Capture the cell that displays the provided text and extract its [x, y] central coordinate. 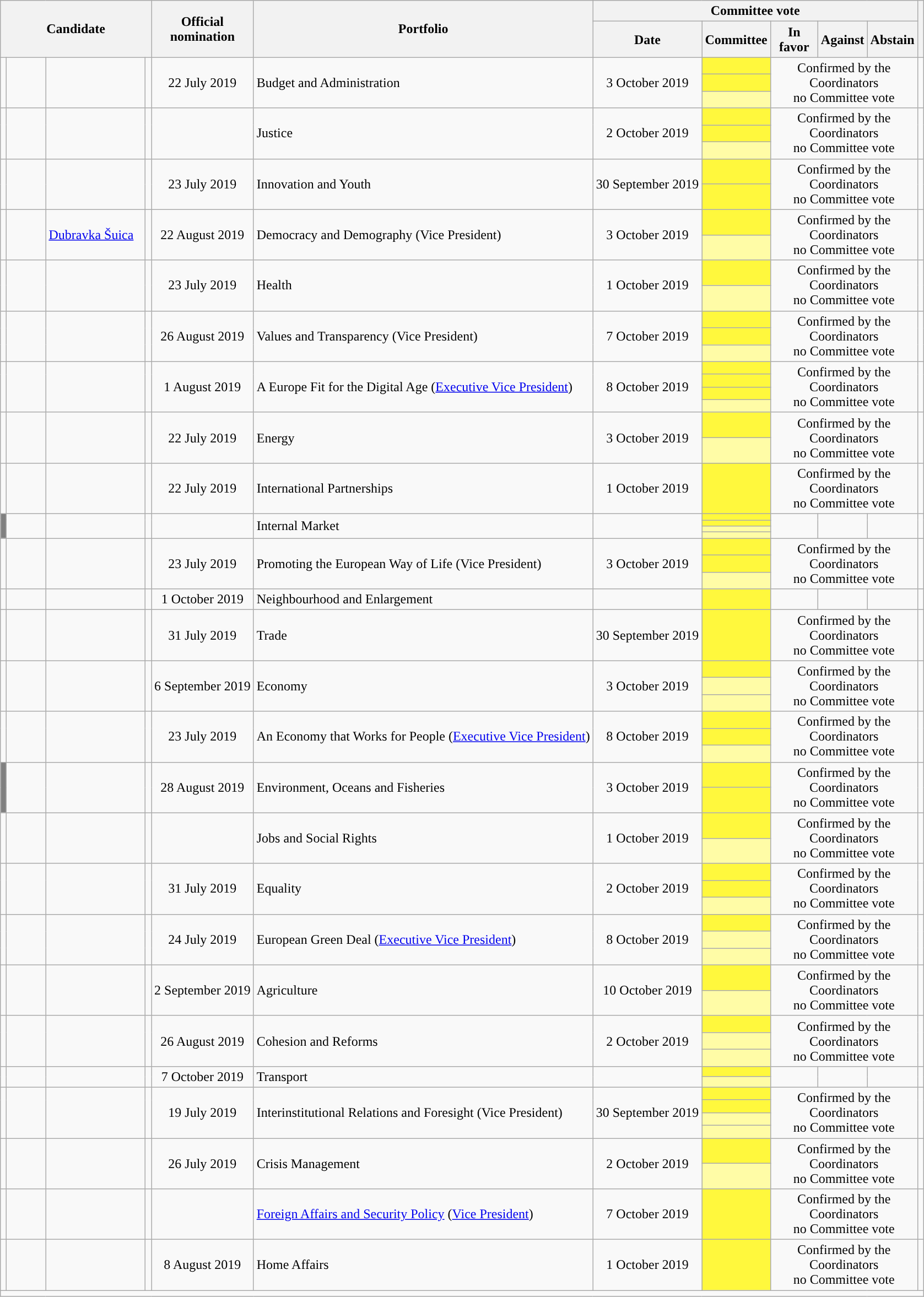
Cohesion and Reforms [423, 1041]
Democracy and Demography (Vice President) [423, 235]
Values and Transparency (Vice President) [423, 336]
International Partnerships [423, 488]
1 August 2019 [202, 387]
Promoting the European Way of Life (Vice President) [423, 564]
An Economy that Works for People (Executive Vice President) [423, 737]
Dubravka Šuica [96, 235]
Foreign Affairs and Security Policy (Vice President) [423, 1214]
Trade [423, 635]
Committee [736, 40]
European Green Deal (Executive Vice President) [423, 939]
Jobs and Social Rights [423, 838]
26 July 2019 [202, 1164]
Home Affairs [423, 1265]
2 September 2019 [202, 990]
10 October 2019 [647, 990]
Justice [423, 133]
Environment, Oceans and Fisheries [423, 787]
Health [423, 285]
Date [647, 40]
Against [842, 40]
Budget and Administration [423, 83]
6 September 2019 [202, 686]
A Europe Fit for the Digital Age (Executive Vice President) [423, 387]
Innovation and Youth [423, 184]
Economy [423, 686]
Neighbourhood and Enlargement [423, 599]
Crisis Management [423, 1164]
Interinstitutional Relations and Foresight (Vice President) [423, 1112]
28 August 2019 [202, 787]
Committee vote [755, 11]
Internal Market [423, 526]
Abstain [893, 40]
8 August 2019 [202, 1265]
Candidate [76, 29]
19 July 2019 [202, 1112]
Energy [423, 437]
Agriculture [423, 990]
In favor [794, 40]
Equality [423, 889]
22 August 2019 [202, 235]
Portfolio [423, 29]
Transport [423, 1077]
24 July 2019 [202, 939]
Officialnomination [202, 29]
